From the cell containing the given text, extract its center point as [X, Y] coordinate. 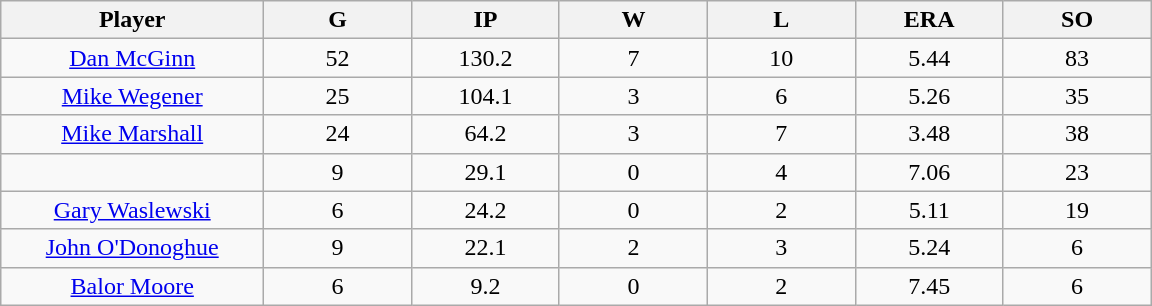
4 [781, 172]
5.44 [929, 58]
Mike Wegener [132, 96]
Balor Moore [132, 286]
ERA [929, 20]
104.1 [486, 96]
3.48 [929, 134]
25 [338, 96]
W [633, 20]
IP [486, 20]
5.11 [929, 210]
Gary Waslewski [132, 210]
Player [132, 20]
SO [1077, 20]
52 [338, 58]
9.2 [486, 286]
5.26 [929, 96]
29.1 [486, 172]
5.24 [929, 248]
130.2 [486, 58]
John O'Donoghue [132, 248]
38 [1077, 134]
Dan McGinn [132, 58]
Mike Marshall [132, 134]
35 [1077, 96]
7.45 [929, 286]
83 [1077, 58]
23 [1077, 172]
64.2 [486, 134]
L [781, 20]
24 [338, 134]
7.06 [929, 172]
G [338, 20]
24.2 [486, 210]
19 [1077, 210]
22.1 [486, 248]
10 [781, 58]
